Determine the (X, Y) coordinate at the center of the cell enclosing the given text.  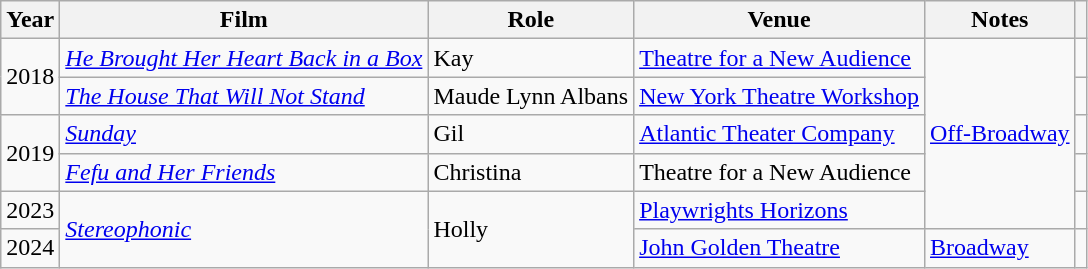
Christina (531, 172)
John Golden Theatre (780, 248)
Role (531, 20)
Venue (780, 20)
Sunday (244, 134)
Film (244, 20)
2018 (30, 77)
The House That Will Not Stand (244, 96)
Kay (531, 58)
New York Theatre Workshop (780, 96)
Notes (1000, 20)
Broadway (1000, 248)
Fefu and Her Friends (244, 172)
Stereophonic (244, 229)
Gil (531, 134)
Year (30, 20)
Maude Lynn Albans (531, 96)
Off-Broadway (1000, 134)
He Brought Her Heart Back in a Box (244, 58)
2019 (30, 153)
Atlantic Theater Company (780, 134)
2023 (30, 210)
2024 (30, 248)
Holly (531, 229)
Playwrights Horizons (780, 210)
